Provide the (x, y) coordinate of the cell's center where the given text is located.  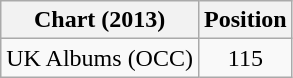
Position (245, 20)
UK Albums (OCC) (100, 58)
Chart (2013) (100, 20)
115 (245, 58)
